Pinpoint the cell where the given text exists, returning its (X, Y) midpoint coordinate. 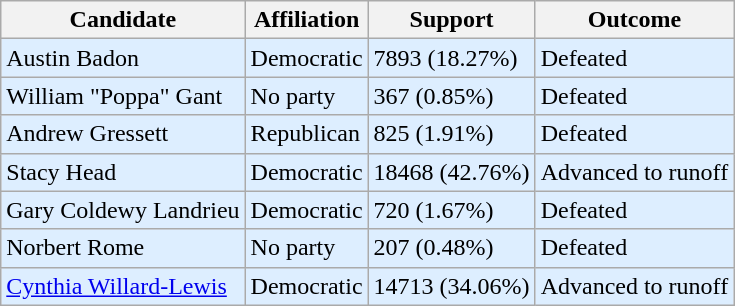
367 (0.85%) (452, 96)
Gary Coldewy Landrieu (123, 210)
Cynthia Willard-Lewis (123, 286)
825 (1.91%) (452, 134)
Norbert Rome (123, 248)
7893 (18.27%) (452, 58)
Republican (306, 134)
14713 (34.06%) (452, 286)
Austin Badon (123, 58)
Candidate (123, 20)
William "Poppa" Gant (123, 96)
18468 (42.76%) (452, 172)
Affiliation (306, 20)
Outcome (634, 20)
Support (452, 20)
Andrew Gressett (123, 134)
207 (0.48%) (452, 248)
Stacy Head (123, 172)
720 (1.67%) (452, 210)
